Capture the cell that displays the provided text and extract its (X, Y) central coordinate. 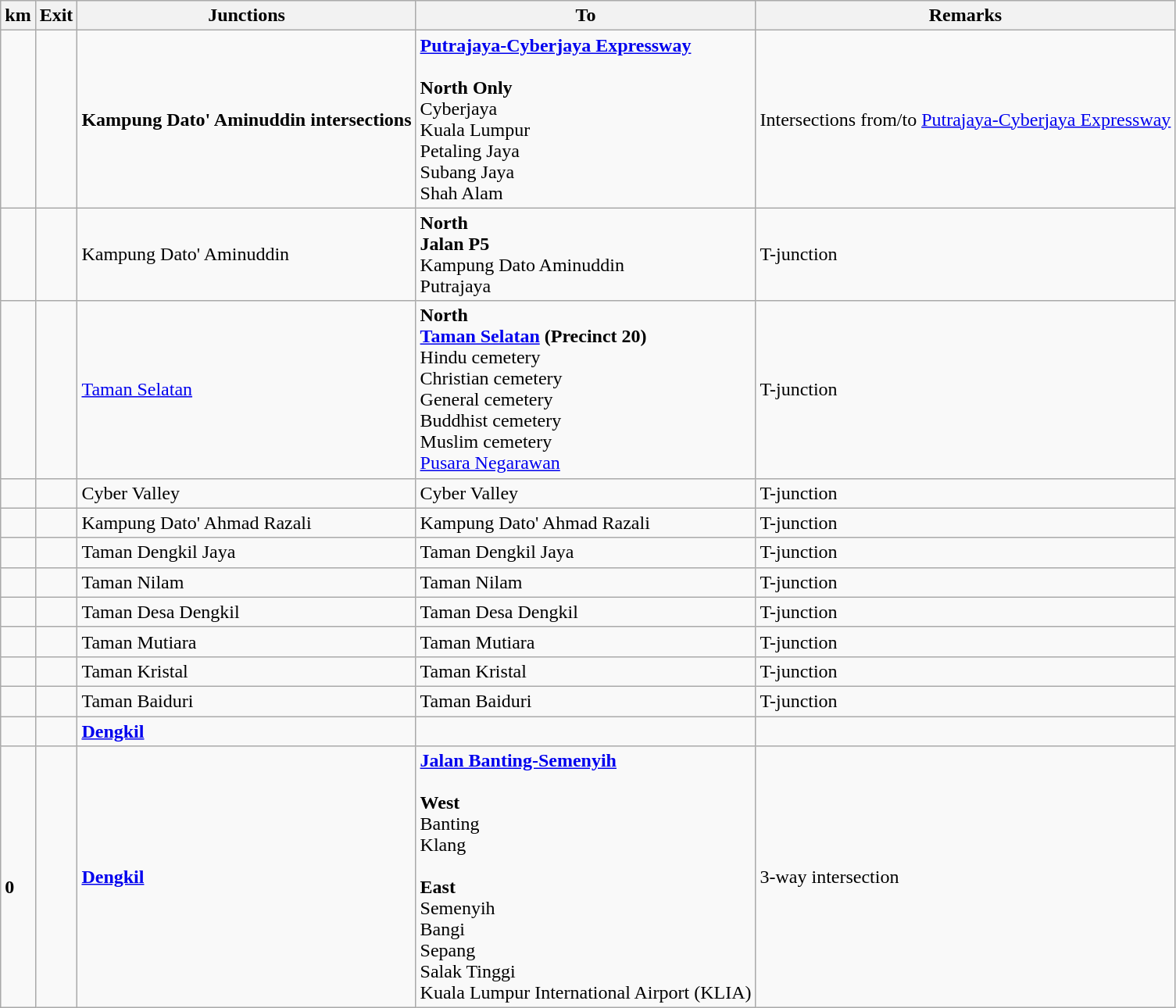
0 (18, 877)
To (586, 16)
3-way intersection (966, 877)
Intersections from/to Putrajaya-Cyberjaya Expressway (966, 119)
Jalan Banting-SemenyihWest Banting KlangEast Semenyih Bangi Sepang Salak Tinggi Kuala Lumpur International Airport (KLIA) (586, 877)
Taman Selatan (247, 389)
Putrajaya-Cyberjaya ExpresswayNorth Only Cyberjaya Kuala Lumpur Petaling Jaya Subang Jaya Shah Alam (586, 119)
Remarks (966, 16)
North Jalan P5Kampung Dato AminuddinPutrajaya (586, 255)
Kampung Dato' Aminuddin (247, 255)
km (18, 16)
North Taman Selatan (Precinct 20)Hindu cemeteryChristian cemeteryGeneral cemeteryBuddhist cemeteryMuslim cemeteryPusara Negarawan (586, 389)
Exit (56, 16)
Kampung Dato' Aminuddin intersections (247, 119)
Junctions (247, 16)
